Scan for the cell matching the given text and deliver its (X, Y) coordinate at center. 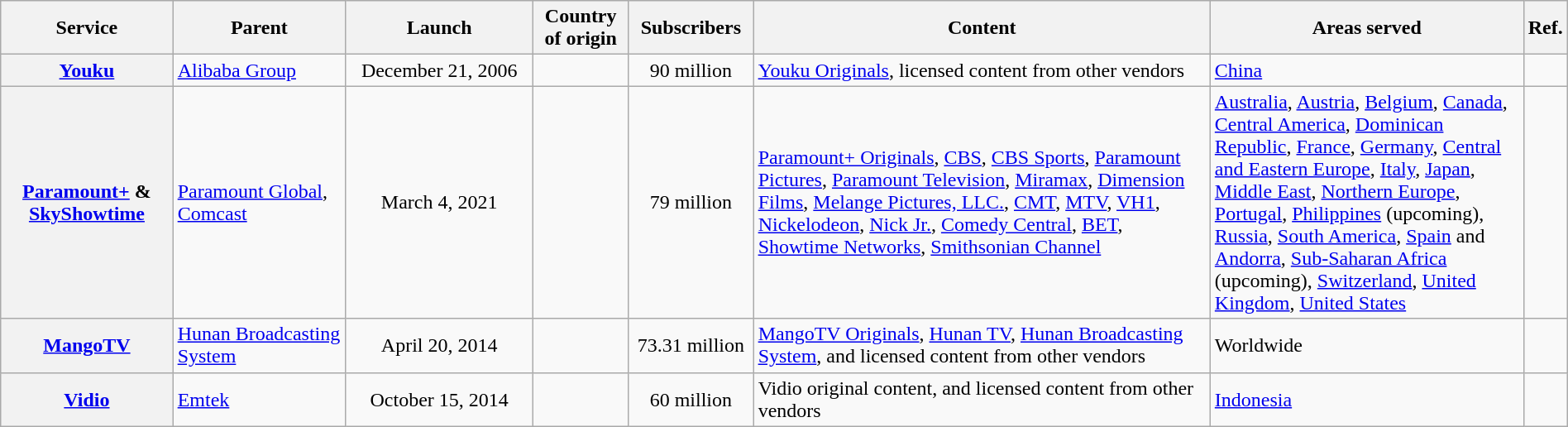
Ref. (1545, 28)
79 million (691, 202)
Emtek (259, 399)
China (1366, 70)
Content (982, 28)
Vidio original content, and licensed content from other vendors (982, 399)
Parent (259, 28)
March 4, 2021 (440, 202)
Alibaba Group (259, 70)
MangoTV Originals, Hunan TV, Hunan Broadcasting System, and licensed content from other vendors (982, 346)
60 million (691, 399)
Launch (440, 28)
Youku (87, 70)
October 15, 2014 (440, 399)
Paramount Global, Comcast (259, 202)
Vidio (87, 399)
Service (87, 28)
Youku Originals, licensed content from other vendors (982, 70)
Country of origin (581, 28)
Areas served (1366, 28)
Paramount+ & SkyShowtime (87, 202)
Subscribers (691, 28)
MangoTV (87, 346)
December 21, 2006 (440, 70)
90 million (691, 70)
73.31 million (691, 346)
Worldwide (1366, 346)
April 20, 2014 (440, 346)
Indonesia (1366, 399)
Hunan Broadcasting System (259, 346)
